Extract the [X, Y] coordinate from the center of the cell holding the provided text.  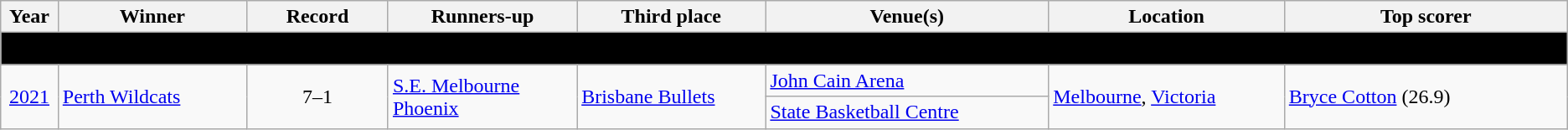
Record [317, 17]
7–1 [317, 96]
State Basketball Centre [907, 112]
Venue(s) [907, 17]
2021 [30, 96]
S.E. Melbourne Phoenix [482, 96]
Bryce Cotton (26.9) [1426, 96]
Perth Wildcats [152, 96]
Melbourne, Victoria [1167, 96]
Top scorer [1426, 17]
Year [30, 17]
Third place [672, 17]
Winner [152, 17]
NBL Cup [784, 49]
Brisbane Bullets [672, 96]
Location [1167, 17]
Runners-up [482, 17]
John Cain Arena [907, 81]
